Locate the cell with the specified text and output its (x, y) center coordinate. 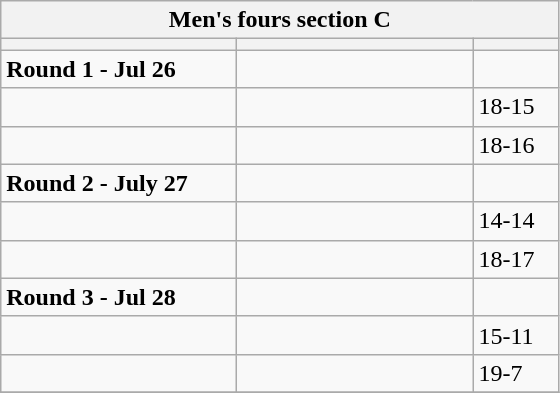
14-14 (516, 221)
18-16 (516, 145)
Round 2 - July 27 (119, 183)
Round 1 - Jul 26 (119, 69)
Men's fours section C (280, 20)
18-17 (516, 259)
18-15 (516, 107)
15-11 (516, 335)
19-7 (516, 373)
Round 3 - Jul 28 (119, 297)
